Find where the given text appears and provide that cell's center as (x, y) coordinate. 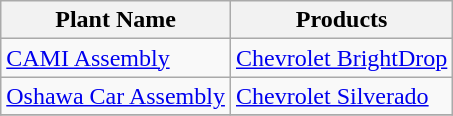
Chevrolet Silverado (341, 96)
Plant Name (116, 20)
Chevrolet BrightDrop (341, 58)
Oshawa Car Assembly (116, 96)
Products (341, 20)
CAMI Assembly (116, 58)
